Find where the given text appears and provide that cell's center as [x, y] coordinate. 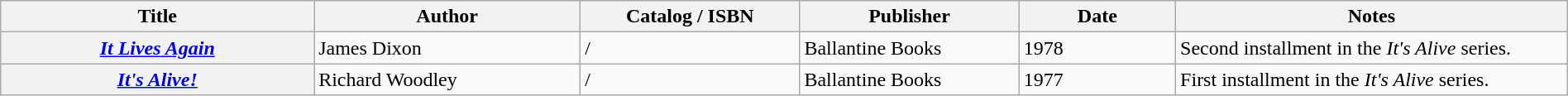
1977 [1097, 79]
It's Alive! [157, 79]
Catalog / ISBN [690, 17]
Richard Woodley [447, 79]
Title [157, 17]
It Lives Again [157, 48]
1978 [1097, 48]
Author [447, 17]
Second installment in the It's Alive series. [1372, 48]
James Dixon [447, 48]
Date [1097, 17]
First installment in the It's Alive series. [1372, 79]
Publisher [910, 17]
Notes [1372, 17]
